Return [X, Y] of the center of cell containing provided text 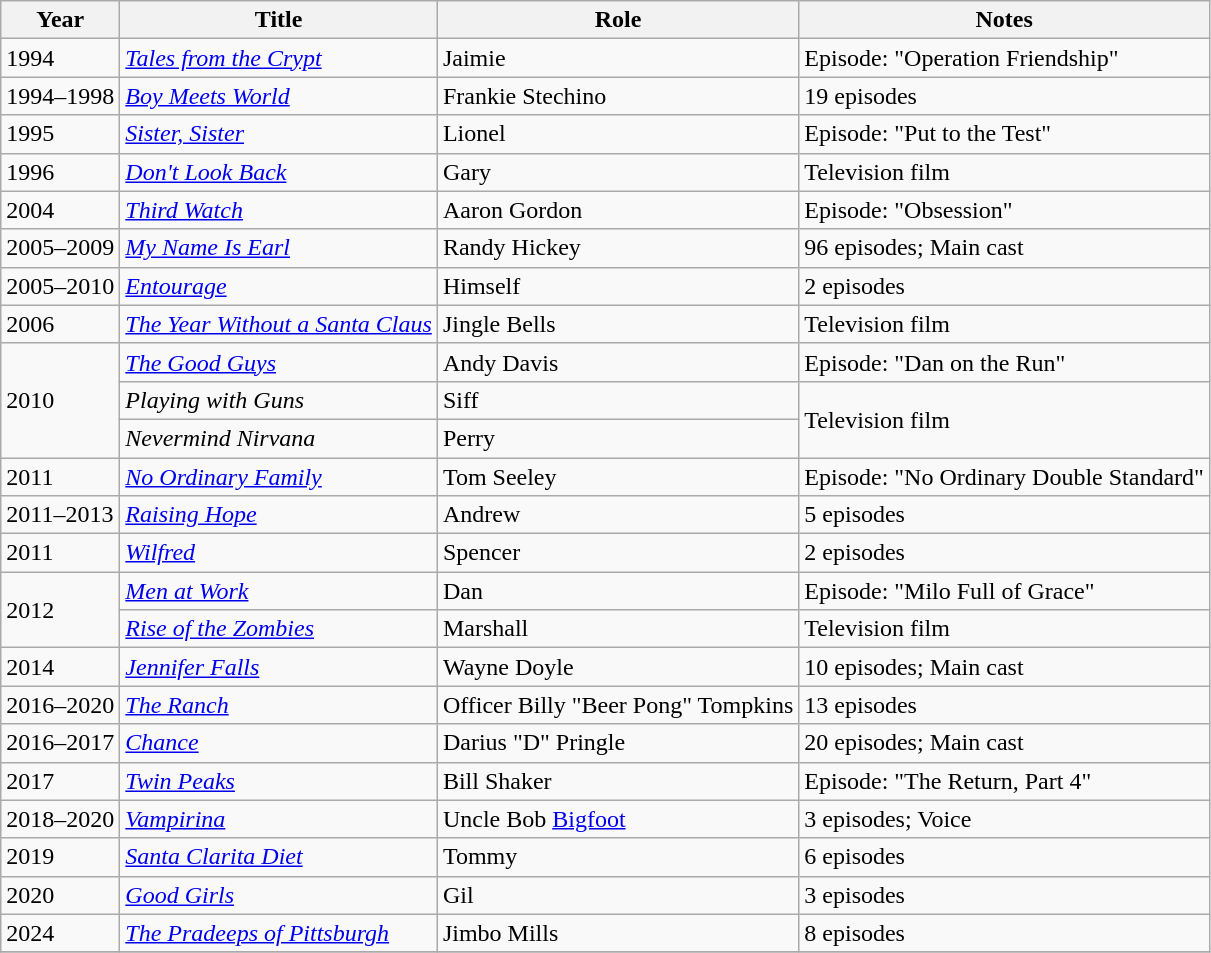
2012 [60, 610]
Sister, Sister [279, 134]
Marshall [618, 629]
1994 [60, 58]
13 episodes [1004, 705]
3 episodes [1004, 895]
Frankie Stechino [618, 96]
Nevermind Nirvana [279, 438]
Episode: "Operation Friendship" [1004, 58]
Lionel [618, 134]
Playing with Guns [279, 400]
The Year Without a Santa Claus [279, 324]
Rise of the Zombies [279, 629]
Gil [618, 895]
Notes [1004, 20]
Santa Clarita Diet [279, 857]
1996 [60, 172]
20 episodes; Main cast [1004, 743]
2005–2010 [60, 286]
Don't Look Back [279, 172]
1994–1998 [60, 96]
Officer Billy "Beer Pong" Tompkins [618, 705]
6 episodes [1004, 857]
Role [618, 20]
3 episodes; Voice [1004, 819]
Uncle Bob Bigfoot [618, 819]
Perry [618, 438]
Bill Shaker [618, 781]
Boy Meets World [279, 96]
Episode: "Put to the Test" [1004, 134]
Andy Davis [618, 362]
Title [279, 20]
Raising Hope [279, 515]
Episode: "Milo Full of Grace" [1004, 591]
2019 [60, 857]
Wilfred [279, 553]
Darius "D" Pringle [618, 743]
Randy Hickey [618, 248]
Jingle Bells [618, 324]
Good Girls [279, 895]
96 episodes; Main cast [1004, 248]
2005–2009 [60, 248]
2018–2020 [60, 819]
Wayne Doyle [618, 667]
Dan [618, 591]
10 episodes; Main cast [1004, 667]
Himself [618, 286]
Entourage [279, 286]
Vampirina [279, 819]
Jennifer Falls [279, 667]
Tom Seeley [618, 477]
The Good Guys [279, 362]
Episode: "Dan on the Run" [1004, 362]
Third Watch [279, 210]
Gary [618, 172]
The Pradeeps of Pittsburgh [279, 933]
2016–2020 [60, 705]
19 episodes [1004, 96]
Tales from the Crypt [279, 58]
8 episodes [1004, 933]
No Ordinary Family [279, 477]
2017 [60, 781]
Year [60, 20]
Twin Peaks [279, 781]
Episode: "The Return, Part 4" [1004, 781]
Jimbo Mills [618, 933]
The Ranch [279, 705]
Episode: "Obsession" [1004, 210]
5 episodes [1004, 515]
2010 [60, 400]
Aaron Gordon [618, 210]
Chance [279, 743]
Siff [618, 400]
2024 [60, 933]
1995 [60, 134]
Episode: "No Ordinary Double Standard" [1004, 477]
2006 [60, 324]
2014 [60, 667]
2011–2013 [60, 515]
Andrew [618, 515]
Spencer [618, 553]
Tommy [618, 857]
Jaimie [618, 58]
My Name Is Earl [279, 248]
2004 [60, 210]
2016–2017 [60, 743]
Men at Work [279, 591]
2020 [60, 895]
